For the text-containing cell, return its midpoint in [x, y] coordinate format. 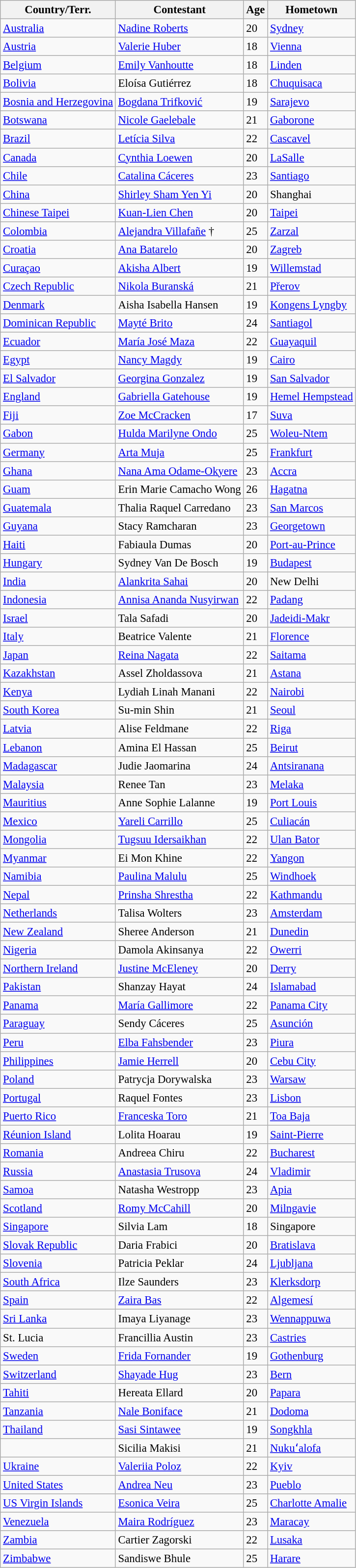
Harare [312, 1559]
Latvia [58, 729]
Port Louis [312, 802]
Taipei [312, 212]
Culiacán [312, 821]
Cartier Zagorski [180, 1540]
Sicilia Makisi [180, 1448]
Shanzay Hayat [180, 987]
Venezuela [58, 1522]
Gabriella Gatehouse [180, 397]
Israel [58, 618]
Willemstad [312, 268]
Su-min Shin [180, 711]
Nepal [58, 895]
Shayade Hug [180, 1374]
Namibia [58, 876]
Scotland [58, 1208]
Zoe McCracken [180, 415]
Přerov [312, 286]
US Virgin Islands [58, 1503]
Astana [312, 673]
Lebanon [58, 747]
Akisha Albert [180, 268]
Colombia [58, 231]
Country/Terr. [58, 10]
Ecuador [58, 342]
Aisha Isabella Hansen [180, 305]
Age [255, 10]
Romy McCahill [180, 1208]
Islamabad [312, 987]
Curaçao [58, 268]
Fabiaula Dumas [180, 544]
Derry [312, 969]
Cascavel [312, 139]
Algemesí [312, 1300]
Vienna [312, 47]
Antsiranana [312, 766]
Indonesia [58, 600]
Alejandra Villafañe † [180, 231]
Sasi Sintawee [180, 1430]
Anastasia Trusova [180, 1171]
Brazil [58, 139]
Padang [312, 600]
Andreea Chiru [180, 1153]
Woleu-Ntem [312, 434]
Sendy Cáceres [180, 1024]
Georgina Gonzalez [180, 379]
Valeriia Poloz [180, 1466]
Castries [312, 1337]
Franceska Toro [180, 1116]
Slovak Republic [58, 1245]
Kyiv [312, 1466]
Paulina Malulu [180, 876]
Dodoma [312, 1411]
South Africa [58, 1282]
Spain [58, 1300]
Songkhla [312, 1430]
Malaysia [58, 784]
Zambia [58, 1540]
Cebu City [312, 1061]
Maira Rodríguez [180, 1522]
Paraguay [58, 1024]
Italy [58, 637]
Czech Republic [58, 286]
Portugal [58, 1098]
26 [255, 489]
Madagascar [58, 766]
Dominican Republic [58, 323]
Judie Jaomarina [180, 766]
Accra [312, 471]
Panama City [312, 1005]
St. Lucia [58, 1337]
Botswana [58, 120]
Asunción [312, 1024]
Bratislava [312, 1245]
Nairobi [312, 692]
Justine McEleney [180, 969]
Zagreb [312, 250]
Amsterdam [312, 913]
Guayaquil [312, 342]
Gaborone [312, 120]
Gabon [58, 434]
Melaka [312, 784]
Lusaka [312, 1540]
Beirut [312, 747]
17 [255, 415]
Guam [58, 489]
Ilze Saunders [180, 1282]
Philippines [58, 1061]
Ljubljana [312, 1263]
Kenya [58, 692]
Sweden [58, 1356]
Ghana [58, 471]
Kuan-Lien Chen [180, 212]
Saitama [312, 655]
Alankrita Sahai [180, 581]
Anne Sophie Lalanne [180, 802]
Guyana [58, 526]
Papara [312, 1392]
Russia [58, 1171]
Netherlands [58, 913]
Ana Batarelo [180, 250]
Sri Lanka [58, 1319]
Linden [312, 65]
Nikola Buranská [180, 286]
Samoa [58, 1190]
Sheree Anderson [180, 932]
Hemel Hempstead [312, 397]
Piura [312, 1042]
Lolita Hoarau [180, 1134]
Arta Muja [180, 452]
Assel Zholdassova [180, 673]
Patrycja Dorywalska [180, 1079]
Bucharest [312, 1153]
Zarzal [312, 231]
Frida Fornander [180, 1356]
María José Maza [180, 342]
Ei Mon Khine [180, 858]
Puerto Rico [58, 1116]
Yareli Carrillo [180, 821]
Chile [58, 176]
Gothenburg [312, 1356]
Austria [58, 47]
Romania [58, 1153]
Sarajevo [312, 102]
New Zealand [58, 932]
Pakistan [58, 987]
Andrea Neu [180, 1485]
Chuquisaca [312, 83]
Mongolia [58, 840]
Ulan Bator [312, 840]
Nana Ama Odame-Okyere [180, 471]
San Marcos [312, 508]
Suva [312, 415]
Vladimir [312, 1171]
María Gallimore [180, 1005]
Mexico [58, 821]
Bogdana Trifković [180, 102]
Saint-Pierre [312, 1134]
Switzerland [58, 1374]
Charlotte Amalie [312, 1503]
Guatemala [58, 508]
Peru [58, 1042]
San Salvador [312, 379]
Australia [58, 28]
Seoul [312, 711]
Haiti [58, 544]
Sandiswe Bhule [180, 1559]
China [58, 194]
Nadine Roberts [180, 28]
Tugsuu Idersaikhan [180, 840]
Toa Baja [312, 1116]
Tahiti [58, 1392]
Yangon [312, 858]
Bosnia and Herzegovina [58, 102]
Tala Safadi [180, 618]
Florence [312, 637]
Thalia Raquel Carredano [180, 508]
Belgium [58, 65]
Hulda Marilyne Ondo [180, 434]
Riga [312, 729]
Owerri [312, 950]
Letícia Silva [180, 139]
Nigeria [58, 950]
Slovenia [58, 1263]
Reina Nagata [180, 655]
Contestant [180, 10]
Imaya Liyanage [180, 1319]
Erin Marie Camacho Wong [180, 489]
Lisbon [312, 1098]
Ukraine [58, 1466]
Mauritius [58, 802]
Shanghai [312, 194]
Emily Vanhoutte [180, 65]
Catalina Cáceres [180, 176]
Jadeidi-Makr [312, 618]
Wennappuwa [312, 1319]
Frankfurt [312, 452]
United States [58, 1485]
Germany [58, 452]
Bolivia [58, 83]
Maracay [312, 1522]
Lydiah Linah Manani [180, 692]
Cynthia Loewen [180, 157]
Kazakhstan [58, 673]
Japan [58, 655]
Pueblo [312, 1485]
Chinese Taipei [58, 212]
Silvia Lam [180, 1227]
Bern [312, 1374]
Tanzania [58, 1411]
Cairo [312, 360]
Windhoek [312, 876]
Daria Frabici [180, 1245]
Esonica Veira [180, 1503]
Denmark [58, 305]
Budapest [312, 563]
Panama [58, 1005]
Stacy Ramcharan [180, 526]
Hereata Ellard [180, 1392]
Port-au-Prince [312, 544]
Nicole Gaelebale [180, 120]
Zimbabwe [58, 1559]
Shirley Sham Yen Yi [180, 194]
Egypt [58, 360]
India [58, 581]
Damola Akinsanya [180, 950]
Talisa Wolters [180, 913]
Nancy Magdy [180, 360]
Apia [312, 1190]
Santiago [312, 176]
Hungary [58, 563]
Valerie Huber [180, 47]
Klerksdorp [312, 1282]
Prinsha Shrestha [180, 895]
Patricia Peklar [180, 1263]
Raquel Fontes [180, 1098]
New Delhi [312, 581]
Amina El Hassan [180, 747]
Mayté Brito [180, 323]
Dunedin [312, 932]
Warsaw [312, 1079]
Hagatna [312, 489]
Santiagol [312, 323]
Sydney [312, 28]
Canada [58, 157]
LaSalle [312, 157]
Elba Fahsbender [180, 1042]
Poland [58, 1079]
Natasha Westropp [180, 1190]
El Salvador [58, 379]
Sydney Van De Bosch [180, 563]
Thailand [58, 1430]
Croatia [58, 250]
Annisa Ananda Nusyirwan [180, 600]
England [58, 397]
Myanmar [58, 858]
Francillia Austin [180, 1337]
Alise Feldmane [180, 729]
Eloísa Gutiérrez [180, 83]
Beatrice Valente [180, 637]
Jamie Herrell [180, 1061]
Hometown [312, 10]
Northern Ireland [58, 969]
Georgetown [312, 526]
Kongens Lyngby [312, 305]
Réunion Island [58, 1134]
Renee Tan [180, 784]
Fiji [58, 415]
Kathmandu [312, 895]
Milngavie [312, 1208]
Nale Boniface [180, 1411]
South Korea [58, 711]
Nukuʻalofa [312, 1448]
Zaira Bas [180, 1300]
